Pinpoint the cell where the given text exists, returning its [x, y] midpoint coordinate. 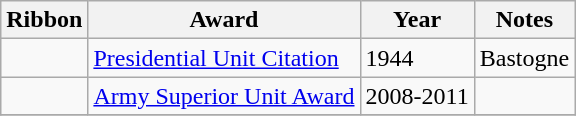
Army Superior Unit Award [224, 96]
Award [224, 20]
Presidential Unit Citation [224, 58]
Ribbon [44, 20]
Year [417, 20]
Bastogne [524, 58]
2008-2011 [417, 96]
1944 [417, 58]
Notes [524, 20]
